Scan for the cell matching the given text and deliver its [X, Y] coordinate at center. 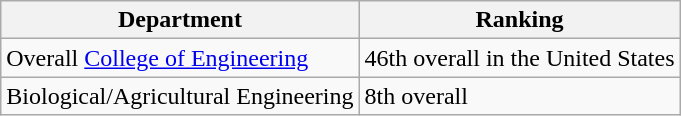
46th overall in the United States [520, 58]
Ranking [520, 20]
Department [180, 20]
Biological/Agricultural Engineering [180, 96]
Overall College of Engineering [180, 58]
8th overall [520, 96]
